For the text-containing cell, return its midpoint in [X, Y] coordinate format. 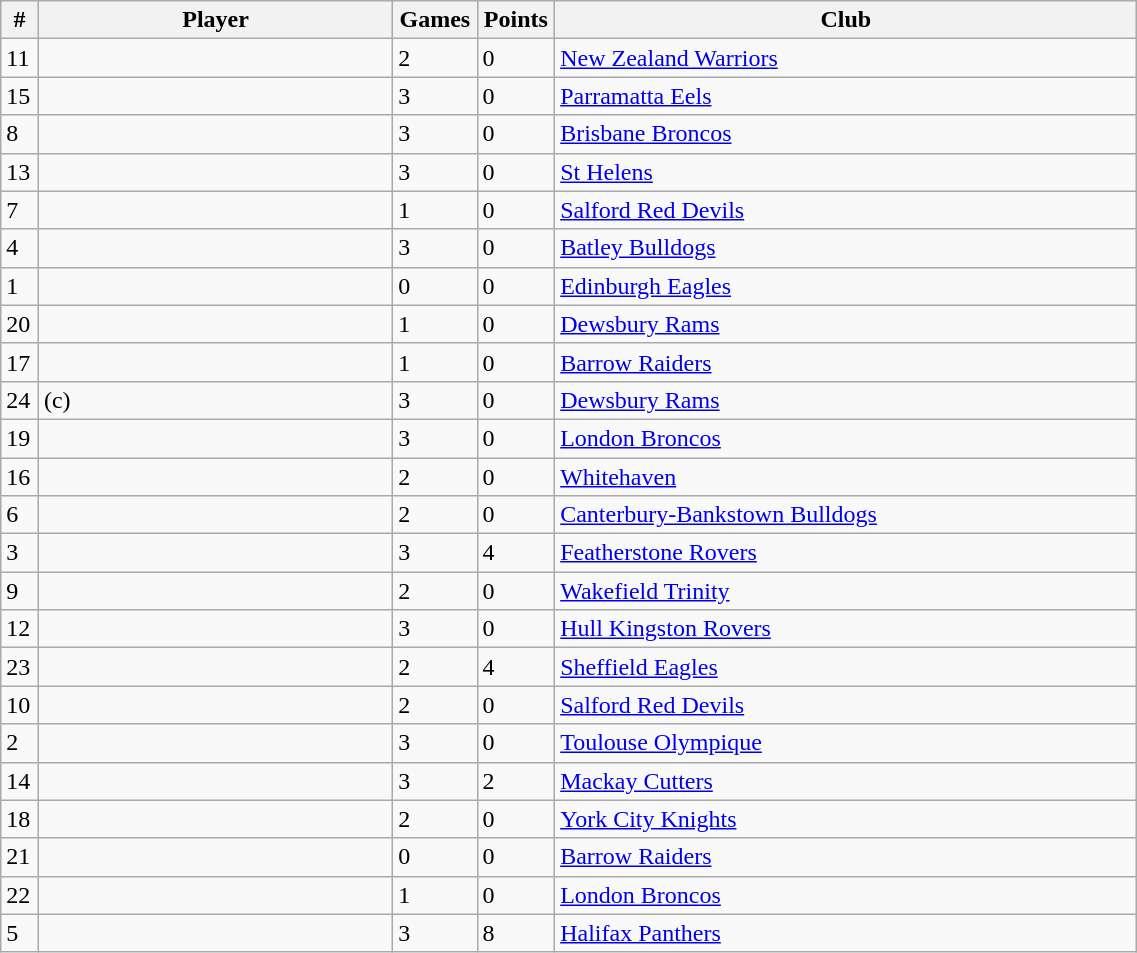
Sheffield Eagles [846, 667]
19 [20, 438]
Whitehaven [846, 477]
York City Knights [846, 819]
# [20, 20]
Points [516, 20]
Edinburgh Eagles [846, 286]
Featherstone Rovers [846, 553]
Canterbury-Bankstown Bulldogs [846, 515]
(c) [215, 400]
Toulouse Olympique [846, 743]
20 [20, 324]
23 [20, 667]
6 [20, 515]
Club [846, 20]
New Zealand Warriors [846, 58]
Hull Kingston Rovers [846, 629]
Brisbane Broncos [846, 134]
18 [20, 819]
12 [20, 629]
22 [20, 895]
St Helens [846, 172]
Batley Bulldogs [846, 248]
13 [20, 172]
21 [20, 857]
16 [20, 477]
9 [20, 591]
Games [435, 20]
24 [20, 400]
11 [20, 58]
15 [20, 96]
17 [20, 362]
Wakefield Trinity [846, 591]
Parramatta Eels [846, 96]
7 [20, 210]
Halifax Panthers [846, 933]
Player [215, 20]
5 [20, 933]
14 [20, 781]
10 [20, 705]
Mackay Cutters [846, 781]
